Search for the cell housing the specified text and yield its [x, y] center coordinate. 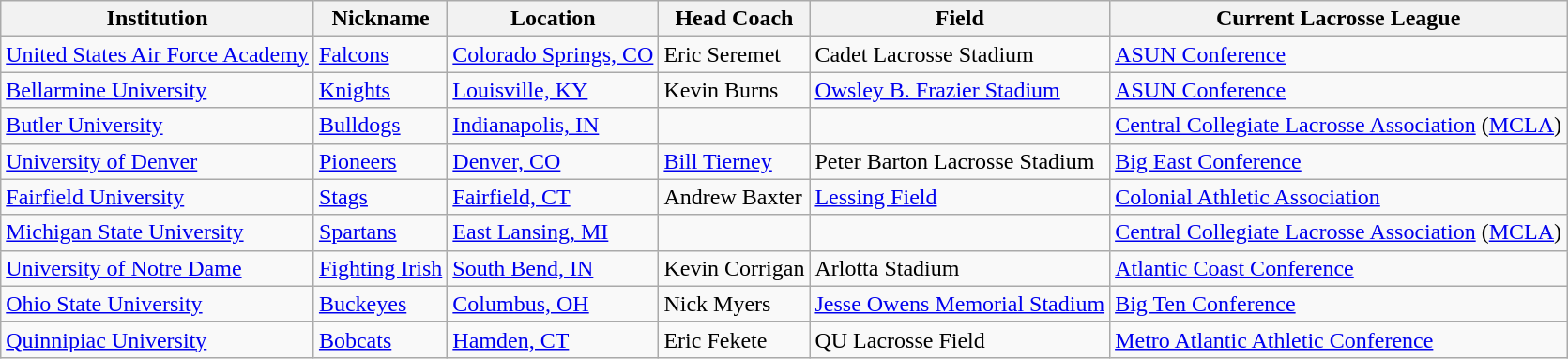
Big East Conference [1338, 161]
South Bend, IN [554, 268]
Bobcats [380, 339]
Bill Tierney [734, 161]
Nick Myers [734, 304]
Buckeyes [380, 304]
Butler University [158, 126]
Michigan State University [158, 232]
Hamden, CT [554, 339]
Big Ten Conference [1338, 304]
Bulldogs [380, 126]
Lessing Field [960, 197]
Knights [380, 90]
Ohio State University [158, 304]
Current Lacrosse League [1338, 19]
United States Air Force Academy [158, 54]
Fairfield, CT [554, 197]
Colorado Springs, CO [554, 54]
Indianapolis, IN [554, 126]
Jesse Owens Memorial Stadium [960, 304]
Bellarmine University [158, 90]
Eric Fekete [734, 339]
Cadet Lacrosse Stadium [960, 54]
University of Notre Dame [158, 268]
Colonial Athletic Association [1338, 197]
East Lansing, MI [554, 232]
Louisville, KY [554, 90]
Arlotta Stadium [960, 268]
Fairfield University [158, 197]
Atlantic Coast Conference [1338, 268]
Owsley B. Frazier Stadium [960, 90]
Head Coach [734, 19]
Kevin Corrigan [734, 268]
Kevin Burns [734, 90]
Field [960, 19]
Pioneers [380, 161]
Quinnipiac University [158, 339]
QU Lacrosse Field [960, 339]
Institution [158, 19]
Eric Seremet [734, 54]
Stags [380, 197]
Metro Atlantic Athletic Conference [1338, 339]
Denver, CO [554, 161]
Falcons [380, 54]
Nickname [380, 19]
Spartans [380, 232]
Andrew Baxter [734, 197]
Location [554, 19]
Fighting Irish [380, 268]
Peter Barton Lacrosse Stadium [960, 161]
Columbus, OH [554, 304]
University of Denver [158, 161]
